Scan for the cell matching the given text and deliver its (X, Y) coordinate at center. 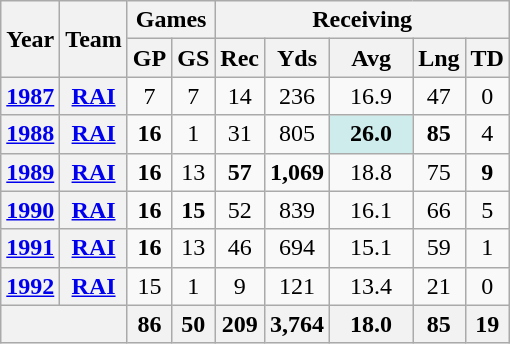
Games (170, 20)
66 (439, 210)
805 (298, 134)
52 (240, 210)
Rec (240, 58)
21 (439, 286)
4 (487, 134)
59 (439, 248)
839 (298, 210)
1990 (30, 210)
14 (240, 96)
75 (439, 172)
18.8 (372, 172)
50 (194, 324)
13.4 (372, 286)
121 (298, 286)
1,069 (298, 172)
Team (94, 39)
GP (149, 58)
16.9 (372, 96)
1988 (30, 134)
236 (298, 96)
1989 (30, 172)
47 (439, 96)
57 (240, 172)
19 (487, 324)
Lng (439, 58)
Yds (298, 58)
694 (298, 248)
Year (30, 39)
46 (240, 248)
1992 (30, 286)
1987 (30, 96)
15.1 (372, 248)
31 (240, 134)
Avg (372, 58)
3,764 (298, 324)
1991 (30, 248)
86 (149, 324)
Receiving (362, 20)
26.0 (372, 134)
TD (487, 58)
16.1 (372, 210)
209 (240, 324)
18.0 (372, 324)
GS (194, 58)
5 (487, 210)
